Detect which cell encompasses the target text, then output its (X, Y) center coordinate. 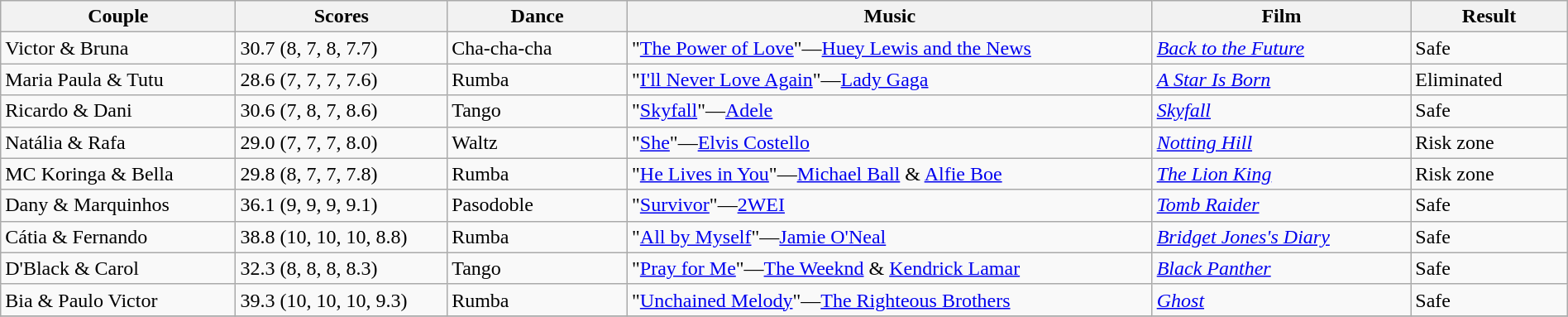
Black Panther (1282, 268)
Bia & Paulo Victor (118, 300)
"Survivor"—2WEI (890, 205)
MC Koringa & Bella (118, 174)
"Pray for Me"—The Weeknd & Kendrick Lamar (890, 268)
"Unchained Melody"—The Righteous Brothers (890, 300)
Cha-cha-cha (538, 48)
38.8 (10, 10, 10, 8.8) (342, 237)
Tomb Raider (1282, 205)
Natália & Rafa (118, 142)
Maria Paula & Tutu (118, 79)
Bridget Jones's Diary (1282, 237)
"Skyfall"—Adele (890, 111)
Ricardo & Dani (118, 111)
"All by Myself"—Jamie O'Neal (890, 237)
Dance (538, 17)
Victor & Bruna (118, 48)
Scores (342, 17)
D'Black & Carol (118, 268)
Notting Hill (1282, 142)
29.8 (8, 7, 7, 7.8) (342, 174)
The Lion King (1282, 174)
32.3 (8, 8, 8, 8.3) (342, 268)
Result (1489, 17)
Skyfall (1282, 111)
36.1 (9, 9, 9, 9.1) (342, 205)
"He Lives in You"—Michael Ball & Alfie Boe (890, 174)
Couple (118, 17)
39.3 (10, 10, 10, 9.3) (342, 300)
Waltz (538, 142)
A Star Is Born (1282, 79)
Ghost (1282, 300)
Eliminated (1489, 79)
Music (890, 17)
30.6 (7, 8, 7, 8.6) (342, 111)
Dany & Marquinhos (118, 205)
Film (1282, 17)
29.0 (7, 7, 7, 8.0) (342, 142)
"She"—Elvis Costello (890, 142)
Cátia & Fernando (118, 237)
28.6 (7, 7, 7, 7.6) (342, 79)
Back to the Future (1282, 48)
"I'll Never Love Again"—Lady Gaga (890, 79)
30.7 (8, 7, 8, 7.7) (342, 48)
Pasodoble (538, 205)
"The Power of Love"—Huey Lewis and the News (890, 48)
